Pinpoint the cell where the given text exists, returning its (x, y) midpoint coordinate. 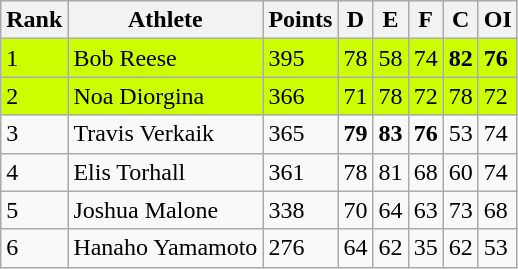
395 (300, 58)
361 (300, 172)
5 (34, 210)
6 (34, 248)
E (390, 20)
Bob Reese (166, 58)
365 (300, 134)
C (460, 20)
73 (460, 210)
79 (356, 134)
Athlete (166, 20)
366 (300, 96)
Joshua Malone (166, 210)
OI (498, 20)
Rank (34, 20)
F (426, 20)
63 (426, 210)
83 (390, 134)
Elis Torhall (166, 172)
58 (390, 58)
338 (300, 210)
Travis Verkaik (166, 134)
60 (460, 172)
D (356, 20)
70 (356, 210)
82 (460, 58)
4 (34, 172)
3 (34, 134)
Noa Diorgina (166, 96)
Hanaho Yamamoto (166, 248)
Points (300, 20)
71 (356, 96)
81 (390, 172)
1 (34, 58)
35 (426, 248)
2 (34, 96)
276 (300, 248)
